Search for the cell housing the specified text and yield its (X, Y) center coordinate. 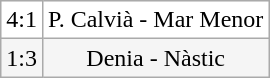
4:1 (22, 20)
1:3 (22, 58)
P. Calvià - Mar Menor (155, 20)
Denia - Nàstic (155, 58)
